Extract the (x, y) coordinate from the center of the cell holding the provided text.  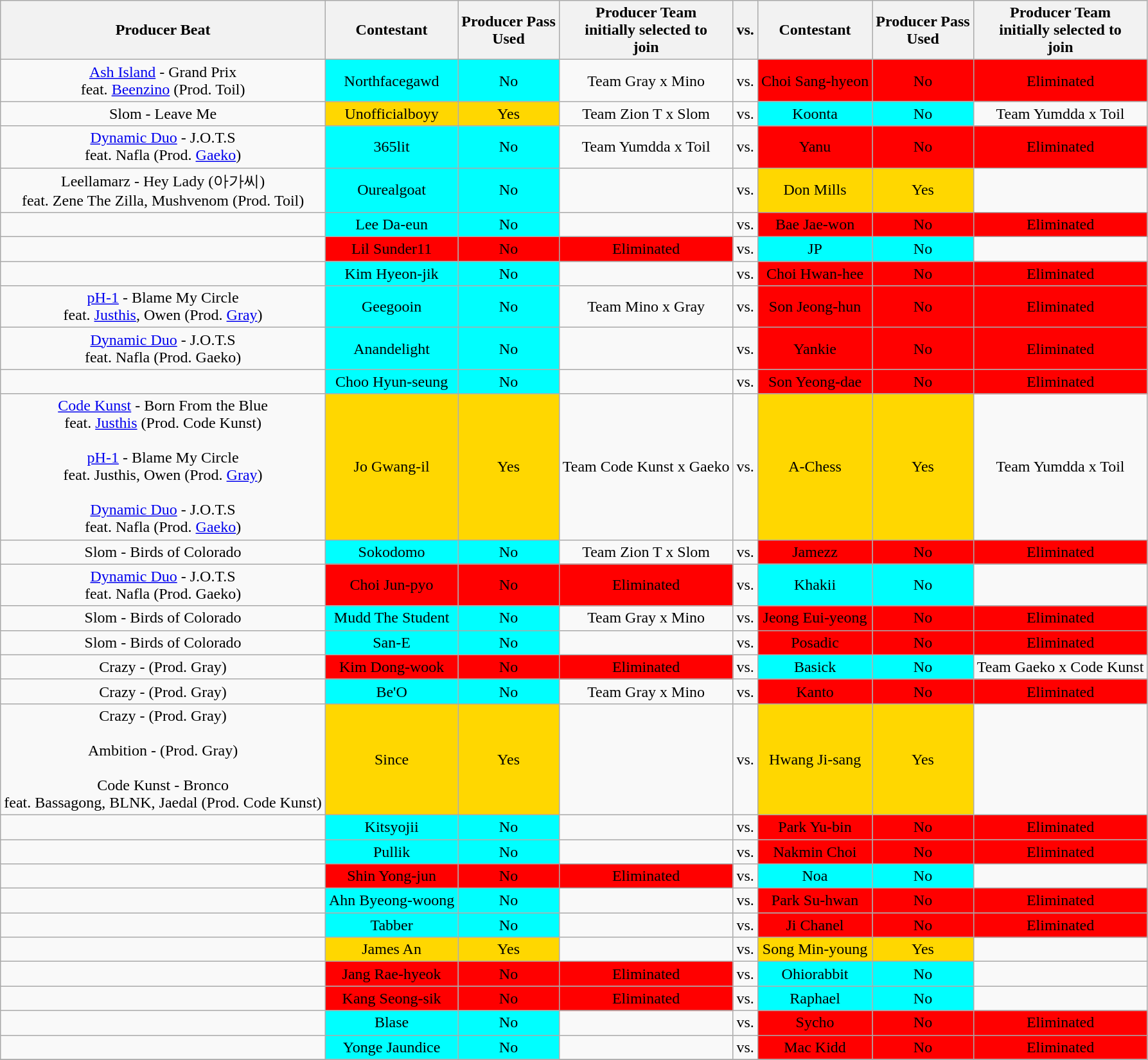
Jang Rae-hyeok (391, 974)
Ji Chanel (815, 925)
Lil Sunder11 (391, 249)
Park Su-hwan (815, 901)
Yonge Jaundice (391, 1047)
Son Yeong-dae (815, 382)
Northfacegawd (391, 81)
Yankie (815, 348)
Yanu (815, 146)
Ahn Byeong-woong (391, 901)
Posadic (815, 642)
Crazy - (Prod. Gray)Ambition - (Prod. Gray)Code Kunst - Broncofeat. Bassagong, BLNK, Jaedal (Prod. Code Kunst) (163, 759)
Basick (815, 667)
Tabber (391, 925)
365lit (391, 146)
Unofficialboyy (391, 114)
A-Chess (815, 466)
Sokodomo (391, 552)
Kim Hyeon-jik (391, 274)
Kanto (815, 691)
Jamezz (815, 552)
Since (391, 759)
Jo Gwang-il (391, 466)
Jeong Eui-yeong (815, 618)
Choi Sang-hyeon (815, 81)
Kitsyojii (391, 827)
JP (815, 249)
Team Gaeko x Code Kunst (1060, 667)
Nakmin Choi (815, 851)
Park Yu-bin (815, 827)
Choo Hyun-seung (391, 382)
James An (391, 950)
Ohiorabbit (815, 974)
Noa (815, 876)
Ash Island - Grand Prixfeat. Beenzino (Prod. Toil) (163, 81)
Son Jeong-hun (815, 307)
Kang Seong-sik (391, 998)
Shin Yong-jun (391, 876)
pH-1 - Blame My Circlefeat. Justhis, Owen (Prod. Gray) (163, 307)
Team Mino x Gray (646, 307)
Mudd The Student (391, 618)
Mac Kidd (815, 1047)
Geegooin (391, 307)
Sycho (815, 1023)
Slom - Leave Me (163, 114)
Producer Beat (163, 30)
Song Min-young (815, 950)
Leellamarz - Hey Lady (아가씨)feat. Zene The Zilla, Mushvenom (Prod. Toil) (163, 190)
Don Mills (815, 190)
Khakii (815, 585)
Team Code Kunst x Gaeko (646, 466)
Choi Jun-pyo (391, 585)
Blase (391, 1023)
Raphael (815, 998)
Kim Dong-wook (391, 667)
Lee Da-eun (391, 225)
Koonta (815, 114)
Bae Jae-won (815, 225)
Choi Hwan-hee (815, 274)
Ourealgoat (391, 190)
Anandelight (391, 348)
Pullik (391, 851)
Be'O (391, 691)
Hwang Ji-sang (815, 759)
San-E (391, 642)
